For the text-containing cell, return its midpoint in (X, Y) coordinate format. 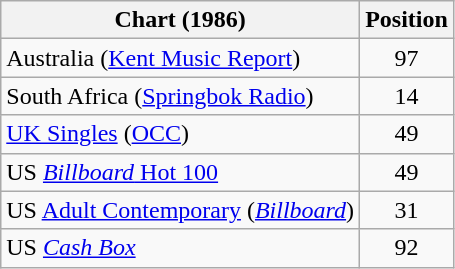
UK Singles (OCC) (180, 134)
31 (407, 210)
92 (407, 248)
US Adult Contemporary (Billboard) (180, 210)
97 (407, 58)
South Africa (Springbok Radio) (180, 96)
Australia (Kent Music Report) (180, 58)
US Cash Box (180, 248)
US Billboard Hot 100 (180, 172)
14 (407, 96)
Position (407, 20)
Chart (1986) (180, 20)
